Output the [X, Y] coordinate of the center of the cell containing the given text.  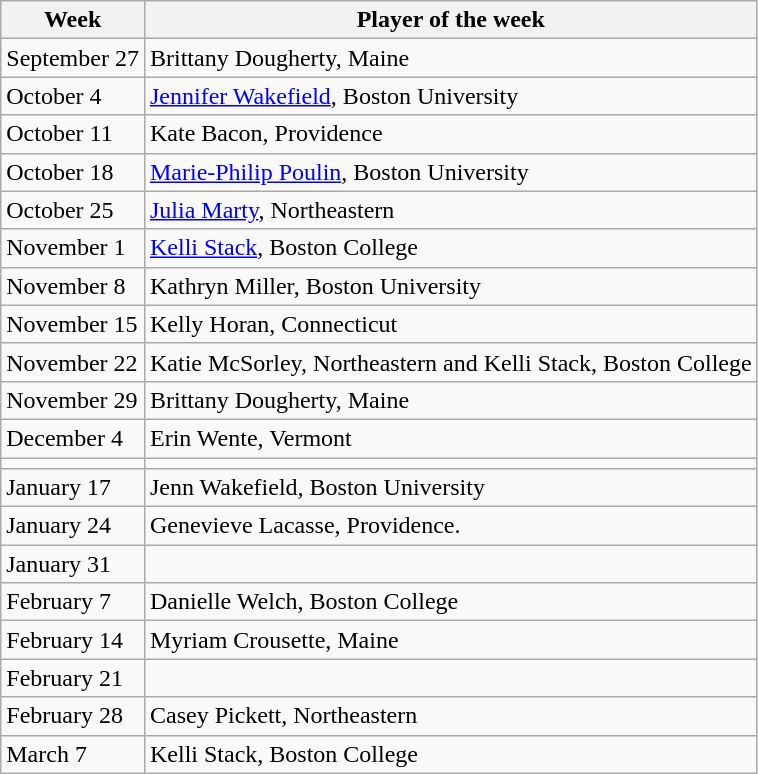
November 8 [73, 286]
Katie McSorley, Northeastern and Kelli Stack, Boston College [450, 362]
October 4 [73, 96]
Kelly Horan, Connecticut [450, 324]
October 18 [73, 172]
Genevieve Lacasse, Providence. [450, 526]
Week [73, 20]
Jenn Wakefield, Boston University [450, 488]
January 24 [73, 526]
Marie-Philip Poulin, Boston University [450, 172]
Danielle Welch, Boston College [450, 602]
November 1 [73, 248]
Myriam Crousette, Maine [450, 640]
December 4 [73, 438]
February 21 [73, 678]
Player of the week [450, 20]
November 15 [73, 324]
November 22 [73, 362]
October 11 [73, 134]
Kathryn Miller, Boston University [450, 286]
October 25 [73, 210]
February 14 [73, 640]
Erin Wente, Vermont [450, 438]
Casey Pickett, Northeastern [450, 716]
January 17 [73, 488]
January 31 [73, 564]
September 27 [73, 58]
February 7 [73, 602]
Julia Marty, Northeastern [450, 210]
Jennifer Wakefield, Boston University [450, 96]
February 28 [73, 716]
Kate Bacon, Providence [450, 134]
November 29 [73, 400]
March 7 [73, 754]
